Capture the cell that displays the provided text and extract its (X, Y) central coordinate. 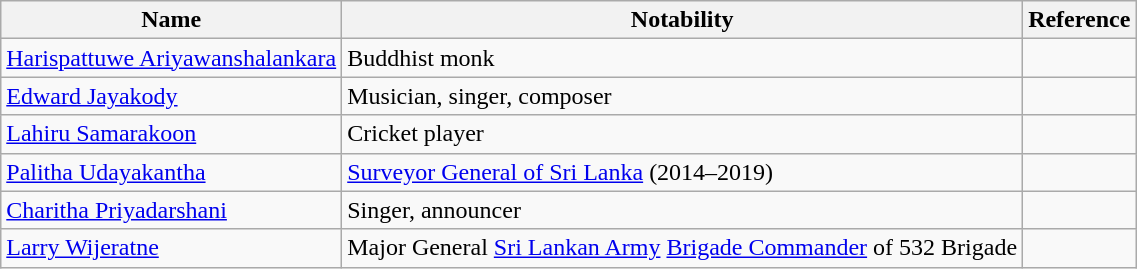
Charitha Priyadarshani (172, 210)
Singer, announcer (682, 210)
Buddhist monk (682, 58)
Harispattuwe Ariyawanshalankara (172, 58)
Major General Sri Lankan Army Brigade Commander of 532 Brigade (682, 248)
Lahiru Samarakoon (172, 134)
Edward Jayakody (172, 96)
Surveyor General of Sri Lanka (2014–2019) (682, 172)
Cricket player (682, 134)
Reference (1080, 20)
Musician, singer, composer (682, 96)
Palitha Udayakantha (172, 172)
Larry Wijeratne (172, 248)
Notability (682, 20)
Name (172, 20)
